Pinpoint the cell where the given text exists, returning its (X, Y) midpoint coordinate. 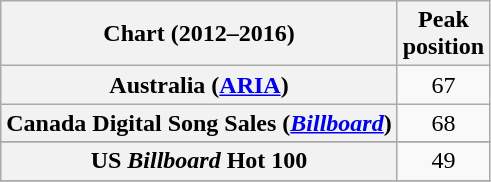
Peakposition (443, 34)
49 (443, 161)
Chart (2012–2016) (199, 34)
Australia (ARIA) (199, 85)
US Billboard Hot 100 (199, 161)
68 (443, 123)
Canada Digital Song Sales (Billboard) (199, 123)
67 (443, 85)
